Locate the cell with the specified text and output its [X, Y] center coordinate. 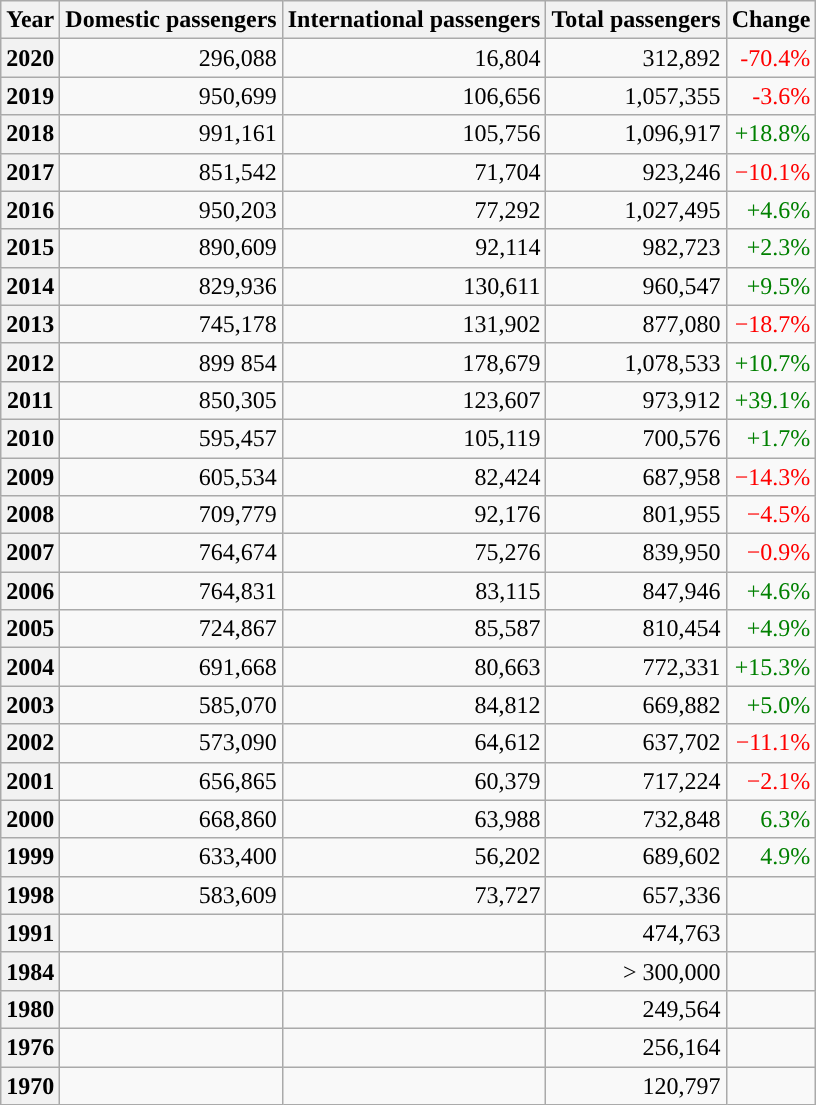
International passengers [414, 20]
−2.1% [771, 781]
657,336 [636, 895]
2018 [30, 134]
+5.0% [771, 705]
2000 [30, 819]
+1.7% [771, 438]
82,424 [414, 477]
-70.4% [771, 58]
687,958 [636, 477]
2013 [30, 324]
595,457 [171, 438]
850,305 [171, 400]
585,070 [171, 705]
877,080 [636, 324]
> 300,000 [636, 971]
73,727 [414, 895]
2014 [30, 286]
923,246 [636, 172]
2010 [30, 438]
1980 [30, 1009]
839,950 [636, 553]
899 854 [171, 362]
80,663 [414, 667]
829,936 [171, 286]
92,114 [414, 248]
−10.1% [771, 172]
691,668 [171, 667]
1976 [30, 1047]
16,804 [414, 58]
+9.5% [771, 286]
764,831 [171, 591]
1,078,533 [636, 362]
Change [771, 20]
6.3% [771, 819]
2011 [30, 400]
801,955 [636, 515]
84,812 [414, 705]
2020 [30, 58]
131,902 [414, 324]
960,547 [636, 286]
890,609 [171, 248]
249,564 [636, 1009]
973,912 [636, 400]
Year [30, 20]
810,454 [636, 629]
982,723 [636, 248]
+39.1% [771, 400]
−11.1% [771, 743]
123,607 [414, 400]
474,763 [636, 933]
1,057,355 [636, 96]
1998 [30, 895]
4.9% [771, 857]
2001 [30, 781]
83,115 [414, 591]
1999 [30, 857]
105,119 [414, 438]
178,679 [414, 362]
2019 [30, 96]
700,576 [636, 438]
669,882 [636, 705]
56,202 [414, 857]
−4.5% [771, 515]
745,178 [171, 324]
633,400 [171, 857]
847,946 [636, 591]
1970 [30, 1085]
+2.3% [771, 248]
605,534 [171, 477]
2007 [30, 553]
256,164 [636, 1047]
60,379 [414, 781]
71,704 [414, 172]
2006 [30, 591]
717,224 [636, 781]
1984 [30, 971]
106,656 [414, 96]
950,699 [171, 96]
105,756 [414, 134]
637,702 [636, 743]
732,848 [636, 819]
1,096,917 [636, 134]
2017 [30, 172]
2009 [30, 477]
724,867 [171, 629]
764,674 [171, 553]
851,542 [171, 172]
77,292 [414, 210]
1991 [30, 933]
2012 [30, 362]
689,602 [636, 857]
991,161 [171, 134]
583,609 [171, 895]
2015 [30, 248]
-3.6% [771, 96]
1,027,495 [636, 210]
2008 [30, 515]
120,797 [636, 1085]
950,203 [171, 210]
772,331 [636, 667]
2004 [30, 667]
75,276 [414, 553]
−0.9% [771, 553]
668,860 [171, 819]
−14.3% [771, 477]
2003 [30, 705]
64,612 [414, 743]
2002 [30, 743]
63,988 [414, 819]
2005 [30, 629]
92,176 [414, 515]
656,865 [171, 781]
+15.3% [771, 667]
709,779 [171, 515]
312,892 [636, 58]
Domestic passengers [171, 20]
+4.9% [771, 629]
2016 [30, 210]
85,587 [414, 629]
573,090 [171, 743]
Total passengers [636, 20]
296,088 [171, 58]
+18.8% [771, 134]
−18.7% [771, 324]
+10.7% [771, 362]
130,611 [414, 286]
